From the cell containing the given text, extract its center point as [x, y] coordinate. 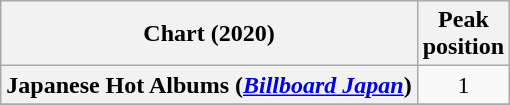
Japanese Hot Albums (Billboard Japan) [209, 85]
1 [463, 85]
Peakposition [463, 34]
Chart (2020) [209, 34]
